Provide the [x, y] coordinate of the cell's center where the given text is located.  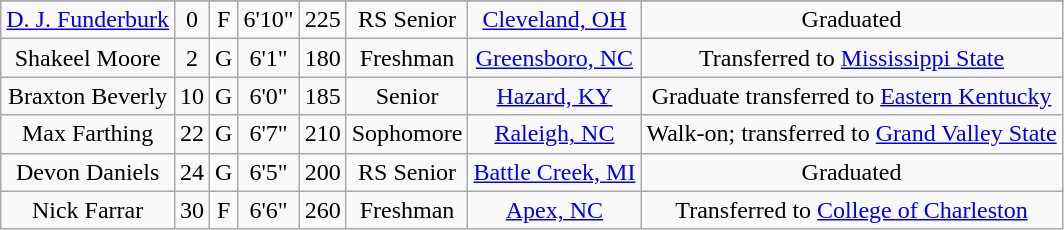
Devon Daniels [88, 172]
Max Farthing [88, 134]
Apex, NC [554, 210]
Transferred to College of Charleston [852, 210]
Sophomore [407, 134]
6'6" [268, 210]
Battle Creek, MI [554, 172]
6'1" [268, 58]
Greensboro, NC [554, 58]
22 [192, 134]
6'0" [268, 96]
Raleigh, NC [554, 134]
6'10" [268, 20]
30 [192, 210]
6'5" [268, 172]
Transferred to Mississippi State [852, 58]
225 [322, 20]
2 [192, 58]
10 [192, 96]
6'7" [268, 134]
Senior [407, 96]
24 [192, 172]
Braxton Beverly [88, 96]
180 [322, 58]
185 [322, 96]
D. J. Funderburk [88, 20]
260 [322, 210]
210 [322, 134]
Hazard, KY [554, 96]
0 [192, 20]
Nick Farrar [88, 210]
Cleveland, OH [554, 20]
Walk-on; transferred to Grand Valley State [852, 134]
Shakeel Moore [88, 58]
200 [322, 172]
Graduate transferred to Eastern Kentucky [852, 96]
